Extract the (x, y) coordinate from the center of the cell holding the provided text.  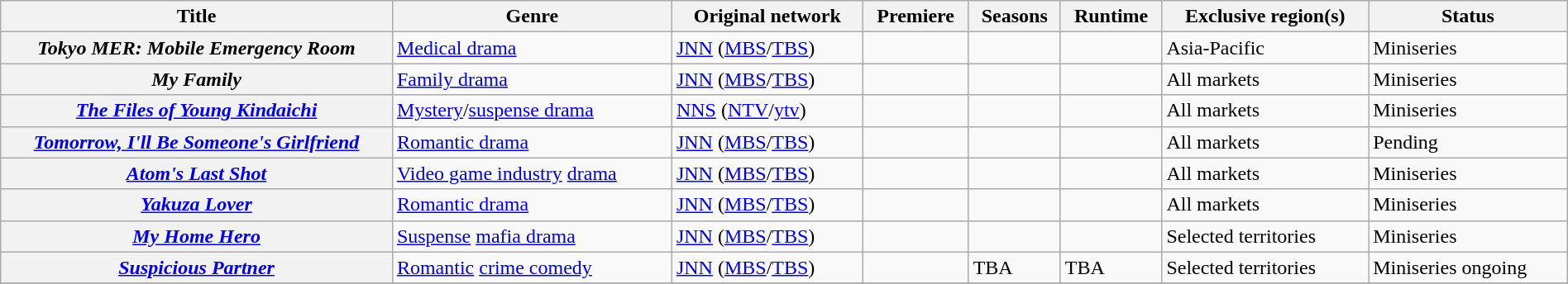
Medical drama (532, 48)
My Home Hero (197, 236)
Genre (532, 17)
Video game industry drama (532, 173)
Exclusive region(s) (1265, 17)
Asia-Pacific (1265, 48)
Yakuza Lover (197, 205)
Tomorrow, I'll Be Someone's Girlfriend (197, 142)
Tokyo MER: Mobile Emergency Room (197, 48)
Mystery/suspense drama (532, 111)
NNS (NTV/ytv) (767, 111)
Suspicious Partner (197, 267)
Suspense mafia drama (532, 236)
Title (197, 17)
Seasons (1014, 17)
Romantic crime comedy (532, 267)
Atom's Last Shot (197, 173)
Family drama (532, 79)
Pending (1469, 142)
Status (1469, 17)
Premiere (915, 17)
My Family (197, 79)
Miniseries ongoing (1469, 267)
Runtime (1111, 17)
The Files of Young Kindaichi (197, 111)
Original network (767, 17)
